Search for the cell housing the specified text and yield its [x, y] center coordinate. 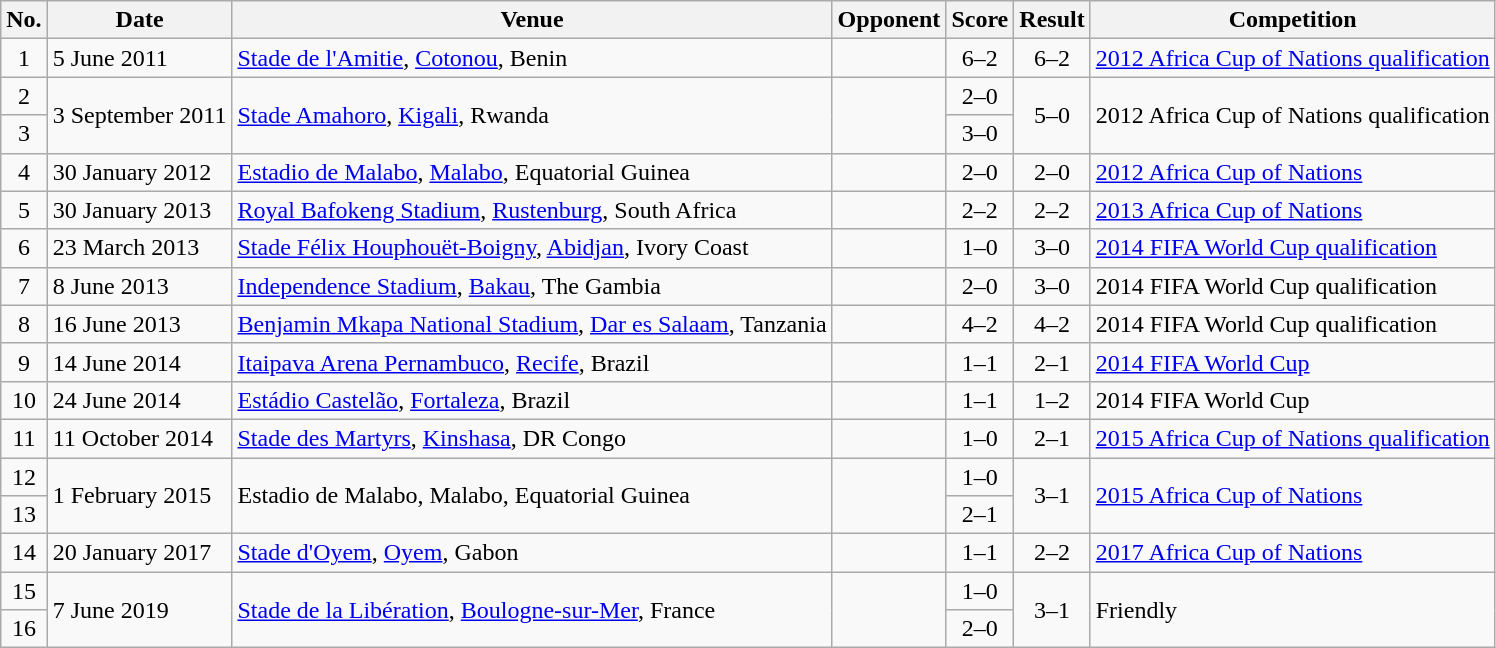
5 [24, 210]
Date [140, 20]
16 June 2013 [140, 324]
5–0 [1052, 115]
Itaipava Arena Pernambuco, Recife, Brazil [532, 362]
3 [24, 134]
11 [24, 438]
7 [24, 286]
2012 Africa Cup of Nations [1292, 172]
Stade d'Oyem, Oyem, Gabon [532, 553]
Competition [1292, 20]
Stade Félix Houphouët-Boigny, Abidjan, Ivory Coast [532, 248]
Stade de l'Amitie, Cotonou, Benin [532, 58]
7 June 2019 [140, 610]
Independence Stadium, Bakau, The Gambia [532, 286]
13 [24, 515]
No. [24, 20]
Stade Amahoro, Kigali, Rwanda [532, 115]
Score [980, 20]
30 January 2012 [140, 172]
16 [24, 629]
2013 Africa Cup of Nations [1292, 210]
2015 Africa Cup of Nations [1292, 496]
23 March 2013 [140, 248]
2017 Africa Cup of Nations [1292, 553]
2 [24, 96]
3 September 2011 [140, 115]
Benjamin Mkapa National Stadium, Dar es Salaam, Tanzania [532, 324]
Stade de la Libération, Boulogne-sur-Mer, France [532, 610]
1–2 [1052, 400]
24 June 2014 [140, 400]
4 [24, 172]
6 [24, 248]
8 June 2013 [140, 286]
Stade des Martyrs, Kinshasa, DR Congo [532, 438]
12 [24, 477]
Opponent [889, 20]
Friendly [1292, 610]
8 [24, 324]
5 June 2011 [140, 58]
20 January 2017 [140, 553]
Venue [532, 20]
1 February 2015 [140, 496]
14 June 2014 [140, 362]
30 January 2013 [140, 210]
11 October 2014 [140, 438]
10 [24, 400]
Result [1052, 20]
14 [24, 553]
15 [24, 591]
Estádio Castelão, Fortaleza, Brazil [532, 400]
9 [24, 362]
1 [24, 58]
Royal Bafokeng Stadium, Rustenburg, South Africa [532, 210]
2015 Africa Cup of Nations qualification [1292, 438]
